Pinpoint the cell where the given text exists, returning its (X, Y) midpoint coordinate. 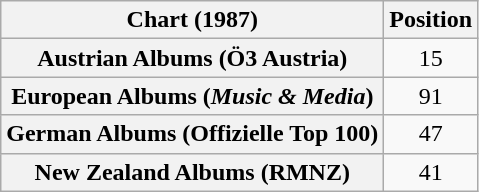
European Albums (Music & Media) (192, 96)
41 (431, 172)
Chart (1987) (192, 20)
New Zealand Albums (RMNZ) (192, 172)
Austrian Albums (Ö3 Austria) (192, 58)
German Albums (Offizielle Top 100) (192, 134)
15 (431, 58)
91 (431, 96)
47 (431, 134)
Position (431, 20)
